Locate the cell with the specified text and output its (X, Y) center coordinate. 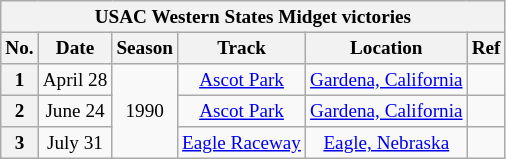
Track (242, 48)
1 (20, 80)
3 (20, 143)
2 (20, 111)
Season (145, 48)
Eagle, Nebraska (387, 143)
Ref (486, 48)
USAC Western States Midget victories (253, 17)
April 28 (75, 80)
Eagle Raceway (242, 143)
1990 (145, 112)
June 24 (75, 111)
Location (387, 48)
No. (20, 48)
Date (75, 48)
July 31 (75, 143)
